Pinpoint the cell where the given text exists, returning its [x, y] midpoint coordinate. 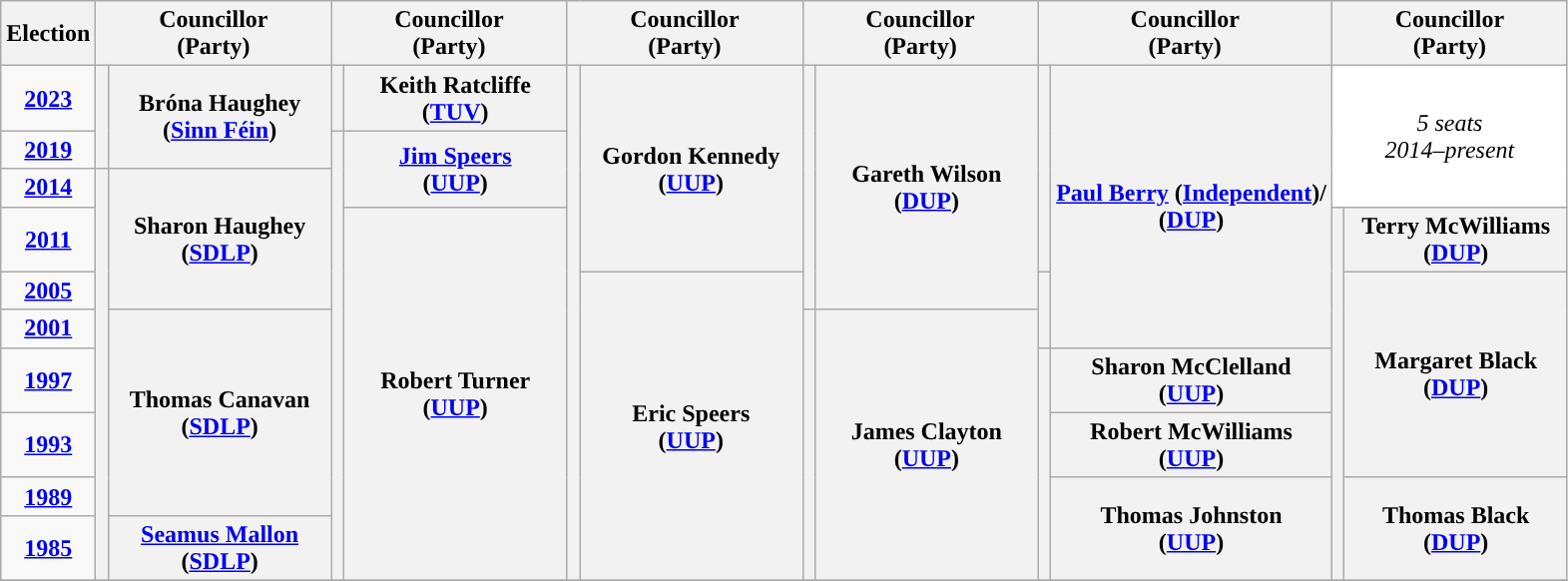
1989 [48, 496]
Thomas Johnston (UUP) [1192, 529]
1997 [48, 379]
5 seats2014–present [1449, 136]
Seamus Mallon (SDLP) [220, 547]
Gordon Kennedy (UUP) [691, 169]
Robert McWilliams (UUP) [1192, 445]
Thomas Black (DUP) [1456, 529]
1985 [48, 547]
2001 [48, 328]
Margaret Black (DUP) [1456, 374]
James Clayton (UUP) [927, 445]
Eric Speers (UUP) [691, 425]
1993 [48, 445]
2011 [48, 240]
Jim Speers (UUP) [455, 169]
2023 [48, 98]
Robert Turner (UUP) [455, 393]
Election [48, 34]
Sharon McClelland (UUP) [1192, 379]
Thomas Canavan (SDLP) [220, 412]
Bróna Haughey (Sinn Féin) [220, 118]
2019 [48, 150]
Paul Berry (Independent)/ (DUP) [1192, 207]
Gareth Wilson (DUP) [927, 188]
2014 [48, 188]
Keith Ratcliffe (TUV) [455, 98]
Sharon Haughey (SDLP) [220, 240]
2005 [48, 290]
Terry McWilliams (DUP) [1456, 240]
